Determine the [X, Y] coordinate at the center of the cell enclosing the given text.  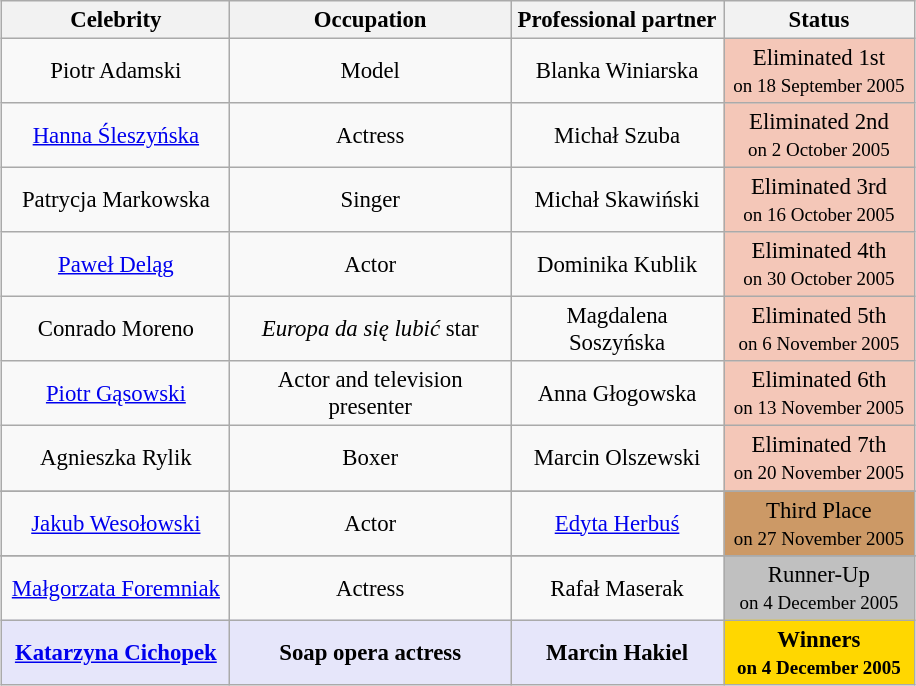
Hanna Śleszyńska [116, 136]
Dominika Kublik [616, 264]
Michał Skawiński [616, 200]
Piotr Gąsowski [116, 394]
Eliminated 1ston 18 September 2005 [820, 70]
Piotr Adamski [116, 70]
Katarzyna Cichopek [116, 652]
Actor and television presenter [370, 394]
Małgorzata Foremniak [116, 588]
Singer [370, 200]
Eliminated 3rdon 16 October 2005 [820, 200]
Eliminated 5thon 6 November 2005 [820, 330]
Marcin Olszewski [616, 458]
Status [820, 20]
Occupation [370, 20]
Rafał Maserak [616, 588]
Agnieszka Rylik [116, 458]
Europa da się lubić star [370, 330]
Professional partner [616, 20]
Runner-Upon 4 December 2005 [820, 588]
Soap opera actress [370, 652]
Conrado Moreno [116, 330]
Marcin Hakiel [616, 652]
Magdalena Soszyńska [616, 330]
Anna Głogowska [616, 394]
Eliminated 7thon 20 November 2005 [820, 458]
Model [370, 70]
Eliminated 6thon 13 November 2005 [820, 394]
Third Placeon 27 November 2005 [820, 522]
Patrycja Markowska [116, 200]
Blanka Winiarska [616, 70]
Edyta Herbuś [616, 522]
Jakub Wesołowski [116, 522]
Celebrity [116, 20]
Paweł Deląg [116, 264]
Boxer [370, 458]
Eliminated 2ndon 2 October 2005 [820, 136]
Winnerson 4 December 2005 [820, 652]
Eliminated 4thon 30 October 2005 [820, 264]
Michał Szuba [616, 136]
